Find where the given text appears and provide that cell's center as [X, Y] coordinate. 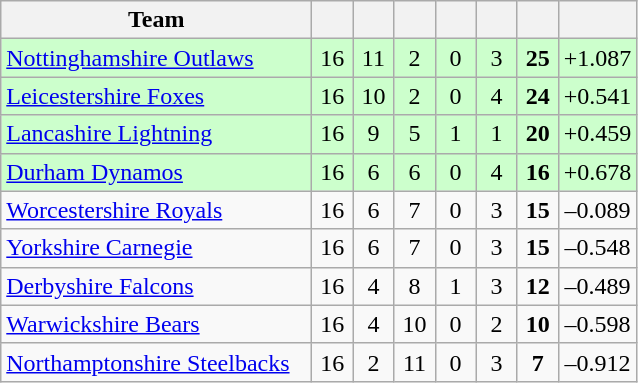
Lancashire Lightning [156, 134]
Nottinghamshire Outlaws [156, 58]
Warwickshire Bears [156, 324]
24 [538, 96]
8 [414, 286]
–0.548 [598, 248]
25 [538, 58]
Leicestershire Foxes [156, 96]
+0.678 [598, 172]
Yorkshire Carnegie [156, 248]
Durham Dynamos [156, 172]
–0.089 [598, 210]
–0.912 [598, 362]
20 [538, 134]
9 [374, 134]
–0.489 [598, 286]
12 [538, 286]
Northamptonshire Steelbacks [156, 362]
Derbyshire Falcons [156, 286]
Worcestershire Royals [156, 210]
+1.087 [598, 58]
+0.459 [598, 134]
+0.541 [598, 96]
Team [156, 20]
–0.598 [598, 324]
5 [414, 134]
